Determine the [x, y] coordinate at the center of the cell enclosing the given text.  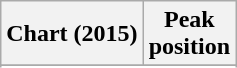
Peakposition [189, 34]
Chart (2015) [72, 34]
